For the text-containing cell, return its midpoint in [x, y] coordinate format. 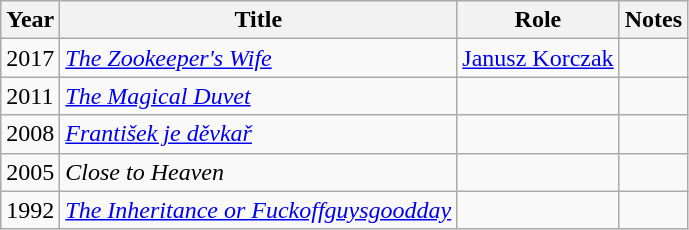
2011 [30, 96]
Notes [653, 20]
2017 [30, 58]
The Inheritance or Fuckoffguysgoodday [258, 210]
Title [258, 20]
Close to Heaven [258, 172]
2008 [30, 134]
The Magical Duvet [258, 96]
2005 [30, 172]
1992 [30, 210]
Role [538, 20]
František je děvkař [258, 134]
Year [30, 20]
The Zookeeper's Wife [258, 58]
Janusz Korczak [538, 58]
